For the text-containing cell, return its midpoint in (x, y) coordinate format. 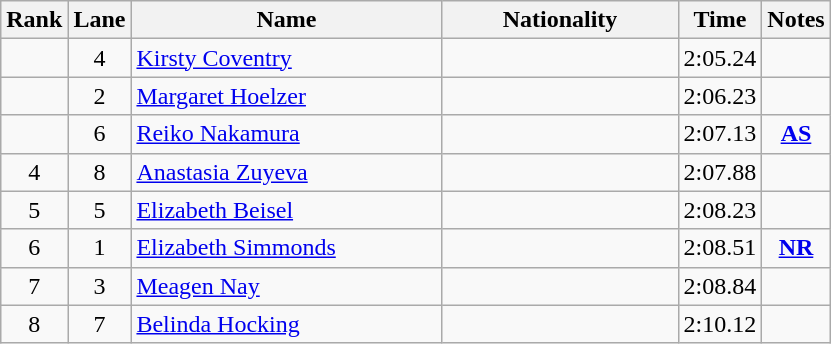
Meagen Nay (286, 286)
2 (100, 96)
Belinda Hocking (286, 324)
Name (286, 20)
2:07.88 (720, 172)
Elizabeth Simmonds (286, 248)
AS (796, 134)
2:08.84 (720, 286)
Anastasia Zuyeva (286, 172)
2:05.24 (720, 58)
2:06.23 (720, 96)
Time (720, 20)
Rank (34, 20)
2:07.13 (720, 134)
Notes (796, 20)
3 (100, 286)
NR (796, 248)
2:10.12 (720, 324)
Reiko Nakamura (286, 134)
Kirsty Coventry (286, 58)
1 (100, 248)
Lane (100, 20)
Elizabeth Beisel (286, 210)
Margaret Hoelzer (286, 96)
2:08.51 (720, 248)
2:08.23 (720, 210)
Nationality (560, 20)
